Detect which cell encompasses the target text, then output its (X, Y) center coordinate. 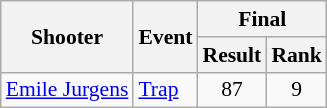
Emile Jurgens (68, 90)
87 (232, 90)
Result (232, 55)
9 (296, 90)
Shooter (68, 36)
Trap (165, 90)
Rank (296, 55)
Final (262, 19)
Event (165, 36)
